Return the (X, Y) coordinate for the center point of the cell that contains the specified text.  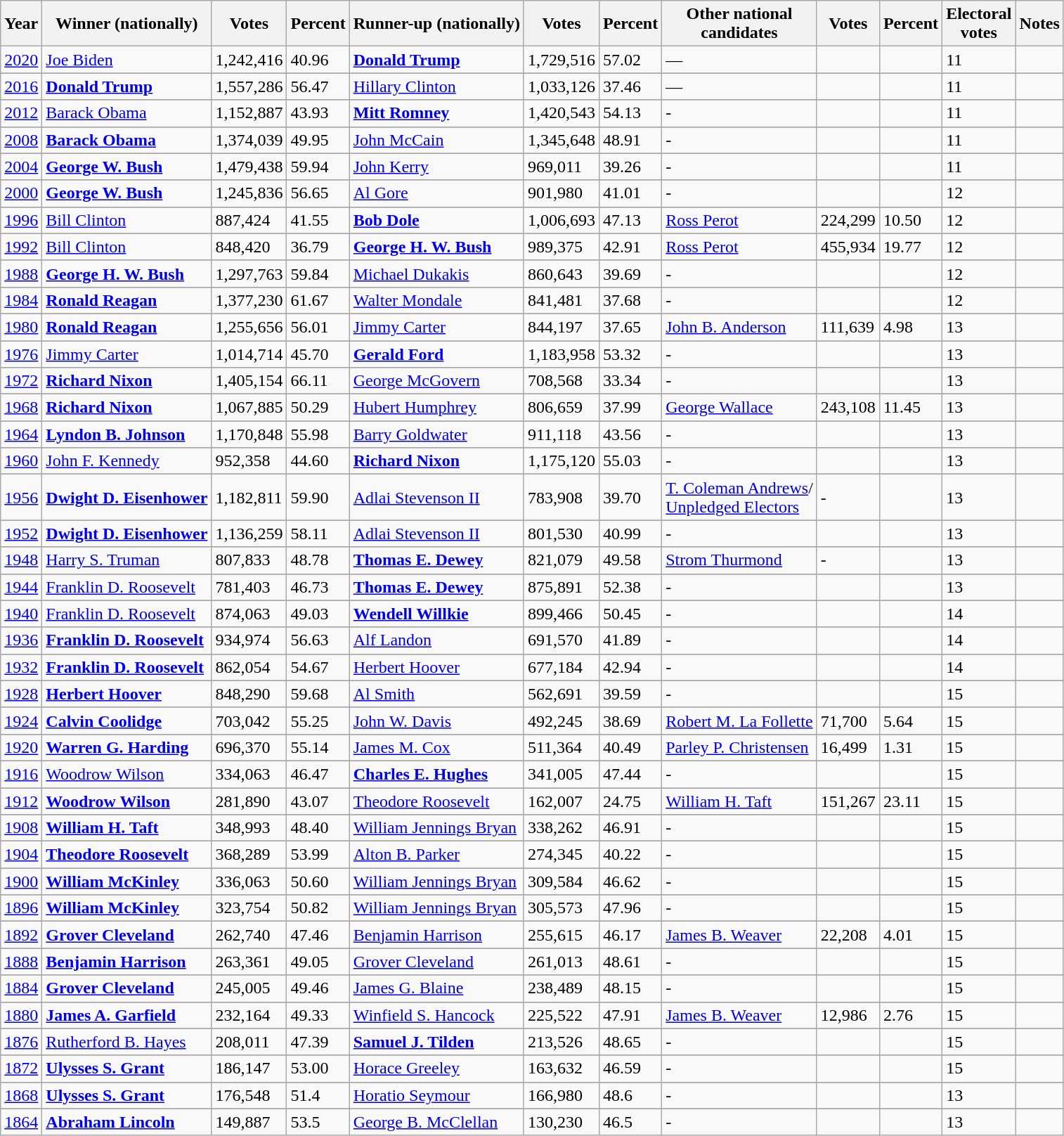
Electoralvotes (979, 24)
39.70 (630, 498)
55.14 (318, 747)
55.25 (318, 721)
309,584 (561, 882)
844,197 (561, 327)
1,405,154 (249, 381)
232,164 (249, 1015)
281,890 (249, 801)
1,242,416 (249, 60)
807,833 (249, 560)
John Kerry (436, 167)
1980 (21, 327)
2004 (21, 167)
1992 (21, 247)
186,147 (249, 1069)
Mitt Romney (436, 113)
151,267 (848, 801)
1,255,656 (249, 327)
59.68 (318, 694)
225,522 (561, 1015)
1,170,848 (249, 434)
James A. Garfield (126, 1015)
Parley P. Christensen (739, 747)
Other nationalcandidates (739, 24)
952,358 (249, 461)
50.82 (318, 908)
Al Gore (436, 193)
47.46 (318, 935)
874,063 (249, 614)
1928 (21, 694)
39.59 (630, 694)
46.5 (630, 1122)
51.4 (318, 1095)
47.91 (630, 1015)
43.93 (318, 113)
11.45 (911, 408)
48.61 (630, 962)
41.89 (630, 640)
49.46 (318, 988)
5.64 (911, 721)
305,573 (561, 908)
49.33 (318, 1015)
Walter Mondale (436, 300)
2.76 (911, 1015)
1,420,543 (561, 113)
208,011 (249, 1042)
46.73 (318, 587)
42.94 (630, 667)
1908 (21, 828)
1,729,516 (561, 60)
49.05 (318, 962)
848,420 (249, 247)
46.59 (630, 1069)
61.67 (318, 300)
1,297,763 (249, 273)
Hillary Clinton (436, 86)
Michael Dukakis (436, 273)
213,526 (561, 1042)
George Wallace (739, 408)
341,005 (561, 774)
John W. Davis (436, 721)
1884 (21, 988)
338,262 (561, 828)
368,289 (249, 855)
Abraham Lincoln (126, 1122)
4.01 (911, 935)
54.67 (318, 667)
44.60 (318, 461)
1956 (21, 498)
989,375 (561, 247)
1,006,693 (561, 220)
261,013 (561, 962)
224,299 (848, 220)
1924 (21, 721)
862,054 (249, 667)
4.98 (911, 327)
47.13 (630, 220)
59.84 (318, 273)
1968 (21, 408)
48.6 (630, 1095)
40.49 (630, 747)
1876 (21, 1042)
48.40 (318, 828)
1.31 (911, 747)
1888 (21, 962)
934,974 (249, 640)
Joe Biden (126, 60)
492,245 (561, 721)
238,489 (561, 988)
2020 (21, 60)
1900 (21, 882)
54.13 (630, 113)
Winfield S. Hancock (436, 1015)
1,182,811 (249, 498)
40.99 (630, 534)
Calvin Coolidge (126, 721)
1,377,230 (249, 300)
56.01 (318, 327)
Warren G. Harding (126, 747)
Wendell Willkie (436, 614)
1944 (21, 587)
901,980 (561, 193)
783,908 (561, 498)
801,530 (561, 534)
1,014,714 (249, 354)
41.55 (318, 220)
176,548 (249, 1095)
1988 (21, 273)
887,424 (249, 220)
49.03 (318, 614)
511,364 (561, 747)
43.07 (318, 801)
336,063 (249, 882)
48.91 (630, 140)
55.98 (318, 434)
2000 (21, 193)
John F. Kennedy (126, 461)
Lyndon B. Johnson (126, 434)
1936 (21, 640)
691,570 (561, 640)
243,108 (848, 408)
57.02 (630, 60)
47.44 (630, 774)
71,700 (848, 721)
Hubert Humphrey (436, 408)
46.62 (630, 882)
James G. Blaine (436, 988)
50.45 (630, 614)
1896 (21, 908)
56.65 (318, 193)
1,033,126 (561, 86)
40.96 (318, 60)
12,986 (848, 1015)
841,481 (561, 300)
1,136,259 (249, 534)
Robert M. La Follette (739, 721)
1,245,836 (249, 193)
42.91 (630, 247)
Runner-up (nationally) (436, 24)
821,079 (561, 560)
19.77 (911, 247)
47.96 (630, 908)
2012 (21, 113)
1892 (21, 935)
53.32 (630, 354)
Al Smith (436, 694)
1920 (21, 747)
Year (21, 24)
703,042 (249, 721)
T. Coleman Andrews/Unpledged Electors (739, 498)
1932 (21, 667)
50.29 (318, 408)
48.15 (630, 988)
1960 (21, 461)
Rutherford B. Hayes (126, 1042)
1,479,438 (249, 167)
Gerald Ford (436, 354)
2008 (21, 140)
Samuel J. Tilden (436, 1042)
Notes (1039, 24)
969,011 (561, 167)
1868 (21, 1095)
George McGovern (436, 381)
16,499 (848, 747)
1864 (21, 1122)
111,639 (848, 327)
Alton B. Parker (436, 855)
48.78 (318, 560)
1904 (21, 855)
1940 (21, 614)
41.01 (630, 193)
149,887 (249, 1122)
1,345,648 (561, 140)
52.38 (630, 587)
46.47 (318, 774)
39.26 (630, 167)
Strom Thurmond (739, 560)
162,007 (561, 801)
1964 (21, 434)
53.00 (318, 1069)
50.60 (318, 882)
1,152,887 (249, 113)
677,184 (561, 667)
49.95 (318, 140)
10.50 (911, 220)
806,659 (561, 408)
66.11 (318, 381)
263,361 (249, 962)
562,691 (561, 694)
262,740 (249, 935)
58.11 (318, 534)
1996 (21, 220)
Charles E. Hughes (436, 774)
875,891 (561, 587)
166,980 (561, 1095)
1948 (21, 560)
46.17 (630, 935)
274,345 (561, 855)
323,754 (249, 908)
37.68 (630, 300)
Barry Goldwater (436, 434)
45.70 (318, 354)
40.22 (630, 855)
48.65 (630, 1042)
455,934 (848, 247)
53.99 (318, 855)
59.94 (318, 167)
Horatio Seymour (436, 1095)
1912 (21, 801)
1,175,120 (561, 461)
23.11 (911, 801)
696,370 (249, 747)
Winner (nationally) (126, 24)
53.5 (318, 1122)
37.65 (630, 327)
1872 (21, 1069)
1952 (21, 534)
2016 (21, 86)
John B. Anderson (739, 327)
59.90 (318, 498)
255,615 (561, 935)
56.47 (318, 86)
James M. Cox (436, 747)
163,632 (561, 1069)
43.56 (630, 434)
1,557,286 (249, 86)
47.39 (318, 1042)
56.63 (318, 640)
848,290 (249, 694)
860,643 (561, 273)
899,466 (561, 614)
37.99 (630, 408)
348,993 (249, 828)
24.75 (630, 801)
1916 (21, 774)
Alf Landon (436, 640)
George B. McClellan (436, 1122)
39.69 (630, 273)
1880 (21, 1015)
130,230 (561, 1122)
334,063 (249, 774)
46.91 (630, 828)
245,005 (249, 988)
Bob Dole (436, 220)
1,067,885 (249, 408)
Harry S. Truman (126, 560)
1,183,958 (561, 354)
1,374,039 (249, 140)
49.58 (630, 560)
708,568 (561, 381)
781,403 (249, 587)
John McCain (436, 140)
Horace Greeley (436, 1069)
1972 (21, 381)
38.69 (630, 721)
37.46 (630, 86)
911,118 (561, 434)
36.79 (318, 247)
22,208 (848, 935)
1984 (21, 300)
55.03 (630, 461)
1976 (21, 354)
33.34 (630, 381)
